Scan for the cell matching the given text and deliver its (X, Y) coordinate at center. 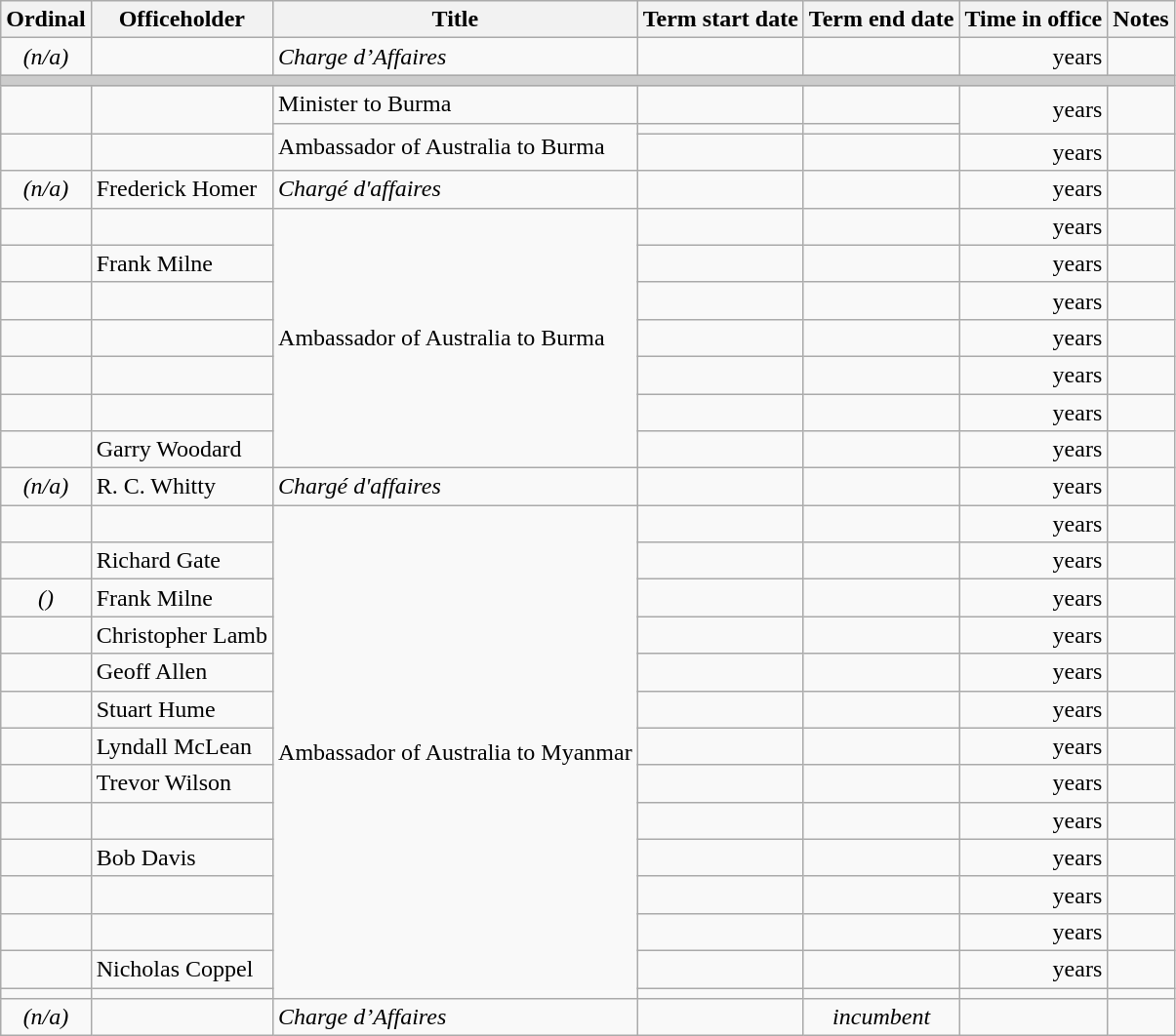
Lyndall McLean (182, 746)
Stuart Hume (182, 709)
Richard Gate (182, 561)
Trevor Wilson (182, 783)
Officeholder (182, 20)
Minister to Burma (456, 104)
Garry Woodard (182, 450)
Term end date (881, 20)
Frederick Homer (182, 189)
Ambassador of Australia to Myanmar (456, 752)
Ordinal (46, 20)
Title (456, 20)
Term start date (720, 20)
Christopher Lamb (182, 635)
() (46, 598)
Nicholas Coppel (182, 969)
Bob Davis (182, 857)
incumbent (881, 1017)
Geoff Allen (182, 672)
Time in office (1034, 20)
Notes (1141, 20)
R. C. Whitty (182, 487)
